Capture the cell that displays the provided text and extract its (X, Y) central coordinate. 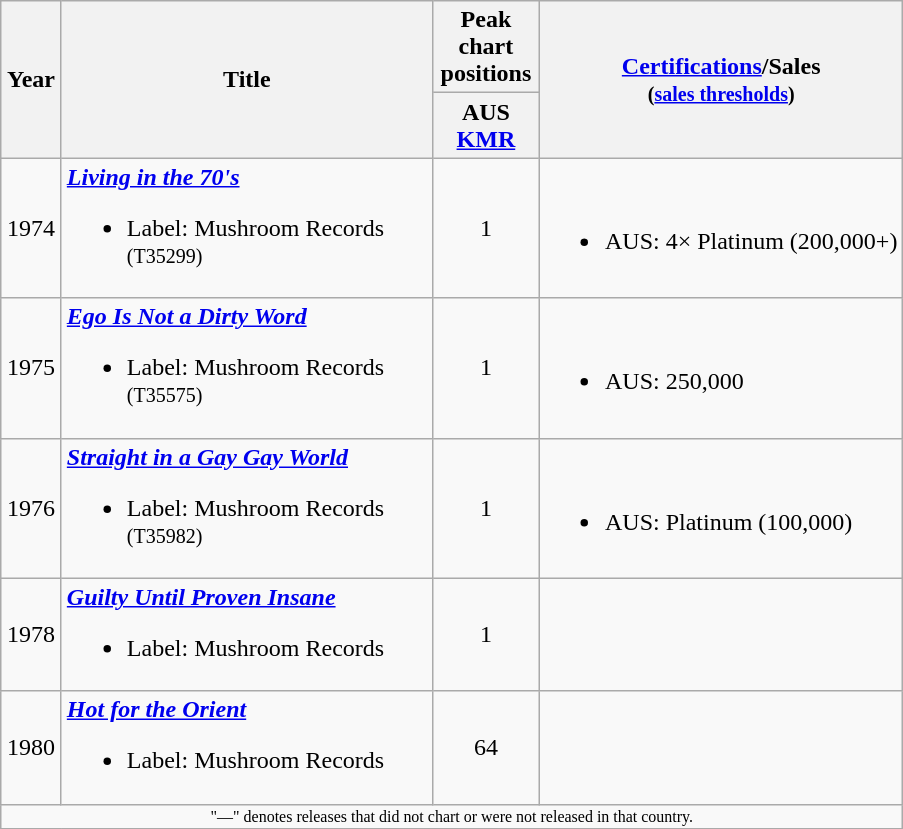
1978 (32, 634)
AUS: 250,000 (720, 368)
AUSKMR (486, 126)
Hot for the OrientLabel: Mushroom Records (246, 748)
Year (32, 80)
Guilty Until Proven InsaneLabel: Mushroom Records (246, 634)
64 (486, 748)
Certifications/Sales(sales thresholds) (720, 80)
1976 (32, 508)
Peak chart positions (486, 47)
Straight in a Gay Gay WorldLabel: Mushroom Records (T35982) (246, 508)
1980 (32, 748)
1975 (32, 368)
Living in the 70'sLabel: Mushroom Records (T35299) (246, 228)
Title (246, 80)
Ego Is Not a Dirty WordLabel: Mushroom Records (T35575) (246, 368)
"—" denotes releases that did not chart or were not released in that country. (452, 816)
AUS: 4× Platinum (200,000+) (720, 228)
AUS: Platinum (100,000) (720, 508)
1974 (32, 228)
